For the text-containing cell, return its midpoint in [x, y] coordinate format. 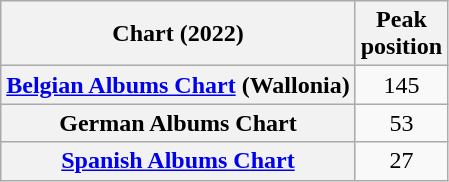
Belgian Albums Chart (Wallonia) [178, 85]
145 [401, 85]
German Albums Chart [178, 123]
Spanish Albums Chart [178, 161]
Peakposition [401, 34]
Chart (2022) [178, 34]
27 [401, 161]
53 [401, 123]
